Locate the cell with the specified text and output its (x, y) center coordinate. 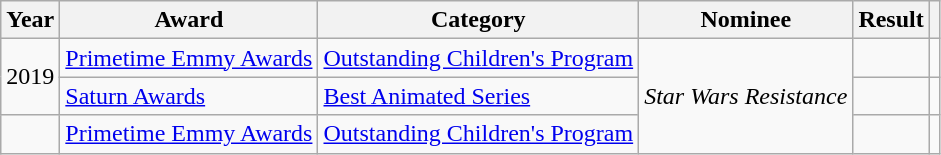
2019 (30, 77)
Star Wars Resistance (746, 96)
Saturn Awards (189, 96)
Best Animated Series (478, 96)
Nominee (746, 20)
Result (891, 20)
Year (30, 20)
Category (478, 20)
Award (189, 20)
